Return (x, y) of the center of cell containing provided text 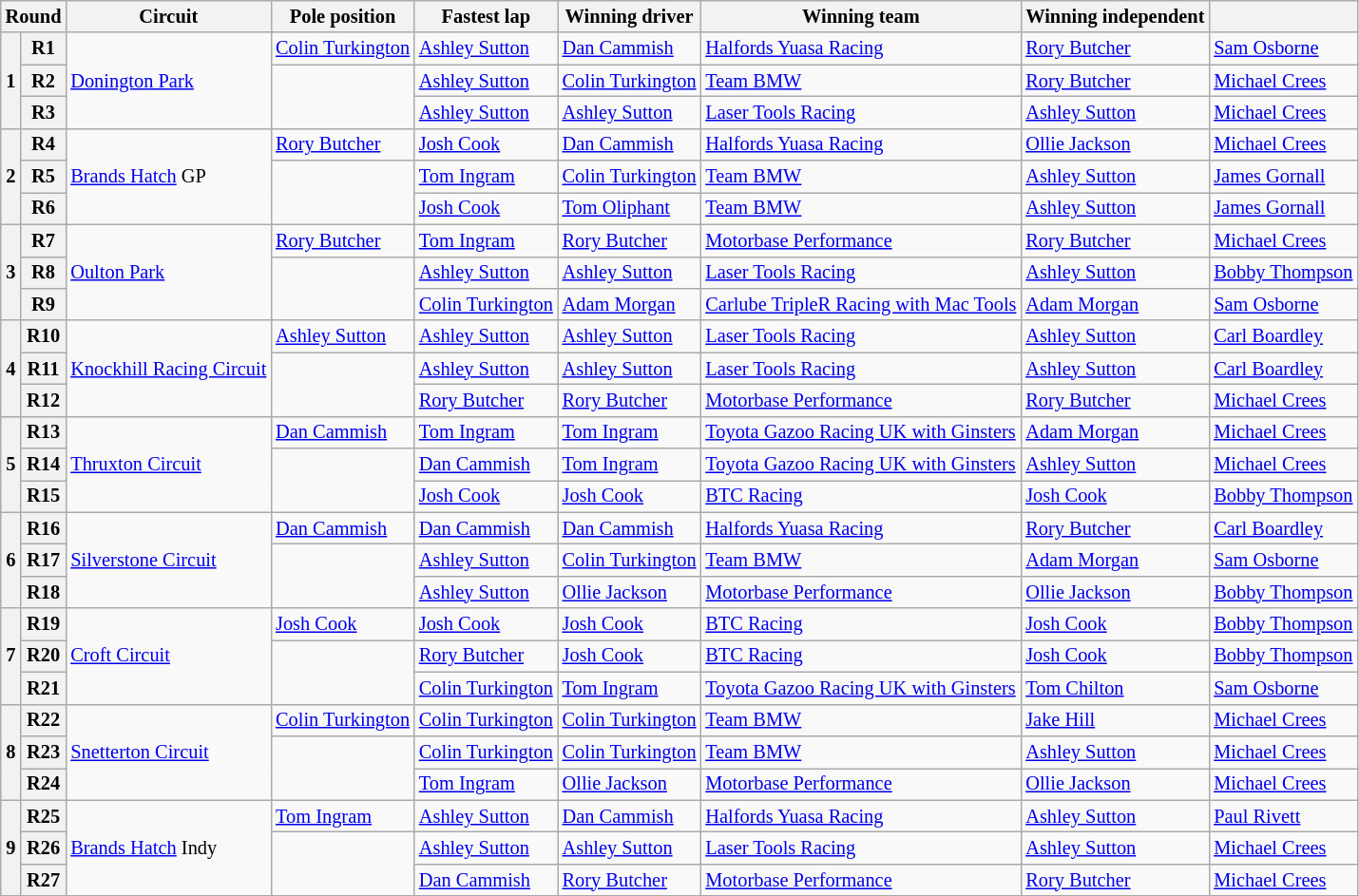
R21 (44, 688)
R10 (44, 336)
R23 (44, 752)
R1 (44, 48)
Jake Hill (1115, 720)
R19 (44, 624)
R20 (44, 656)
R5 (44, 177)
R14 (44, 465)
R22 (44, 720)
Tom Oliphant (629, 208)
R3 (44, 112)
R6 (44, 208)
Donington Park (168, 80)
Pole position (342, 16)
1 (11, 80)
6 (11, 561)
R2 (44, 81)
Winning independent (1115, 16)
Croft Circuit (168, 656)
Snetterton Circuit (168, 753)
Winning driver (629, 16)
R25 (44, 816)
R12 (44, 400)
Tom Chilton (1115, 688)
Knockhill Racing Circuit (168, 369)
R7 (44, 240)
R15 (44, 496)
R16 (44, 528)
R17 (44, 560)
4 (11, 369)
Silverstone Circuit (168, 561)
Circuit (168, 16)
R27 (44, 880)
R18 (44, 592)
R11 (44, 369)
3 (11, 272)
R13 (44, 432)
9 (11, 848)
Brands Hatch Indy (168, 848)
Fastest lap (487, 16)
Carlube TripleR Racing with Mac Tools (861, 304)
5 (11, 464)
R26 (44, 848)
2 (11, 177)
Thruxton Circuit (168, 464)
8 (11, 753)
R24 (44, 784)
Winning team (861, 16)
Oulton Park (168, 272)
Paul Rivett (1283, 816)
R8 (44, 273)
Brands Hatch GP (168, 177)
R9 (44, 304)
7 (11, 656)
R4 (44, 144)
Round (34, 16)
